For the text-containing cell, return its midpoint in (X, Y) coordinate format. 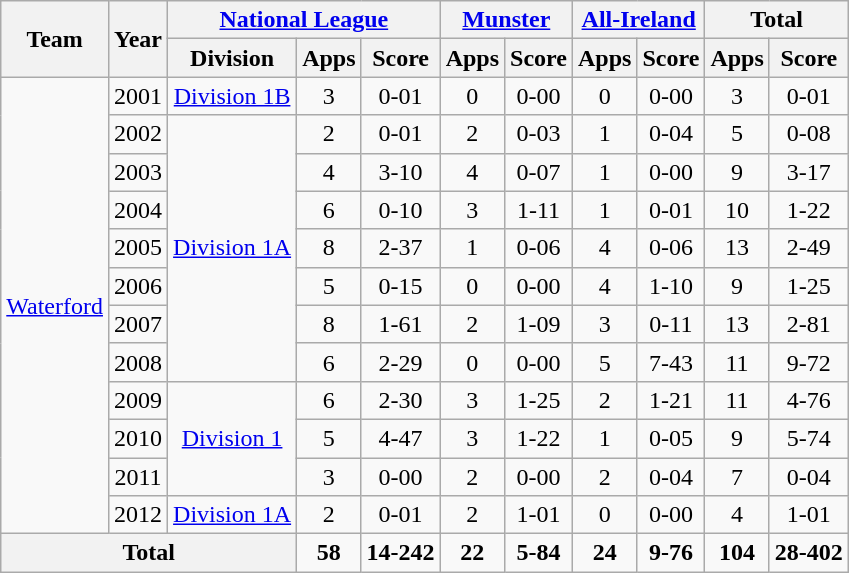
0-05 (671, 438)
2006 (138, 286)
Division (232, 58)
0-10 (400, 210)
Year (138, 39)
2010 (138, 438)
7 (737, 477)
0-08 (808, 134)
2-37 (400, 248)
1-09 (539, 324)
28-402 (808, 553)
2005 (138, 248)
9-72 (808, 362)
0-11 (671, 324)
National League (304, 20)
24 (604, 553)
2-30 (400, 400)
2007 (138, 324)
104 (737, 553)
22 (472, 553)
10 (737, 210)
2003 (138, 172)
2009 (138, 400)
2008 (138, 362)
3-10 (400, 172)
9-76 (671, 553)
2-29 (400, 362)
Waterford (55, 306)
3-17 (808, 172)
2-81 (808, 324)
1-61 (400, 324)
All-Ireland (638, 20)
14-242 (400, 553)
2004 (138, 210)
58 (329, 553)
0-07 (539, 172)
1-11 (539, 210)
4-47 (400, 438)
0-15 (400, 286)
2012 (138, 515)
Division 1 (232, 438)
2011 (138, 477)
7-43 (671, 362)
1-10 (671, 286)
2001 (138, 96)
2002 (138, 134)
5-74 (808, 438)
1-21 (671, 400)
0-03 (539, 134)
Munster (506, 20)
5-84 (539, 553)
Division 1B (232, 96)
Team (55, 39)
2-49 (808, 248)
4-76 (808, 400)
